Return [x, y] of the center of cell containing provided text 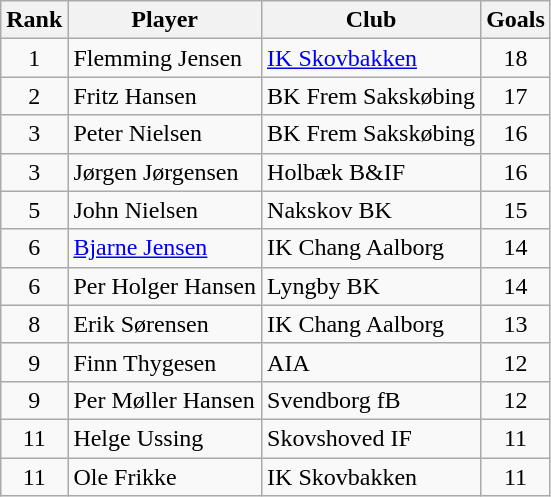
Ole Frikke [165, 477]
AIA [372, 362]
Nakskov BK [372, 210]
Peter Nielsen [165, 134]
Per Møller Hansen [165, 400]
Lyngby BK [372, 286]
2 [34, 96]
17 [516, 96]
Bjarne Jensen [165, 248]
15 [516, 210]
Rank [34, 20]
Skovshoved IF [372, 438]
Club [372, 20]
Erik Sørensen [165, 324]
Flemming Jensen [165, 58]
John Nielsen [165, 210]
Holbæk B&IF [372, 172]
Jørgen Jørgensen [165, 172]
Finn Thygesen [165, 362]
Per Holger Hansen [165, 286]
Helge Ussing [165, 438]
Player [165, 20]
Fritz Hansen [165, 96]
1 [34, 58]
Svendborg fB [372, 400]
8 [34, 324]
5 [34, 210]
13 [516, 324]
18 [516, 58]
Goals [516, 20]
